Provide the [X, Y] coordinate of the cell's center where the given text is located.  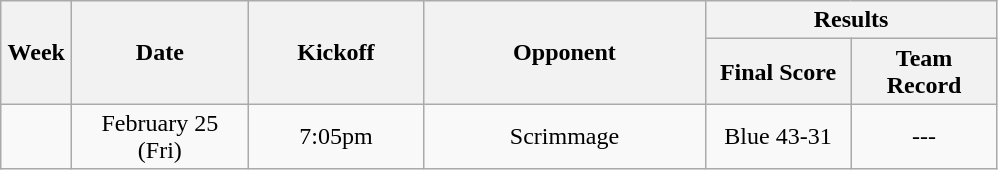
Date [160, 52]
Team Record [924, 72]
February 25 (Fri) [160, 136]
Results [851, 20]
Blue 43-31 [778, 136]
--- [924, 136]
Scrimmage [564, 136]
Final Score [778, 72]
Week [36, 52]
Kickoff [336, 52]
Opponent [564, 52]
7:05pm [336, 136]
